Identify which cell holds the provided text, then report its [x, y] central coordinate. 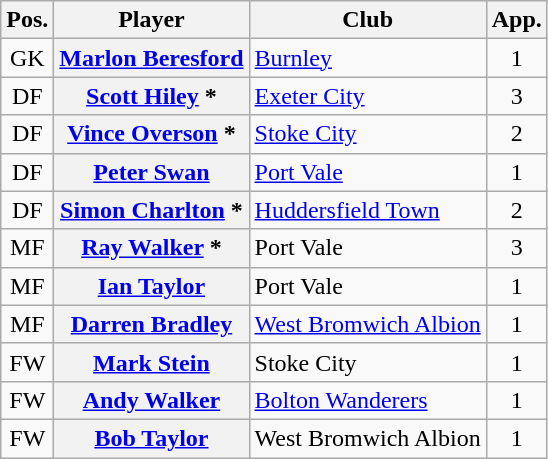
App. [516, 20]
Darren Bradley [152, 324]
Bob Taylor [152, 438]
Player [152, 20]
Andy Walker [152, 400]
Simon Charlton * [152, 210]
Huddersfield Town [368, 210]
Ray Walker * [152, 248]
Peter Swan [152, 172]
Burnley [368, 58]
Marlon Beresford [152, 58]
Scott Hiley * [152, 96]
Ian Taylor [152, 286]
Pos. [28, 20]
Bolton Wanderers [368, 400]
Exeter City [368, 96]
Mark Stein [152, 362]
GK [28, 58]
Vince Overson * [152, 134]
Club [368, 20]
